Search for the cell housing the specified text and yield its (X, Y) center coordinate. 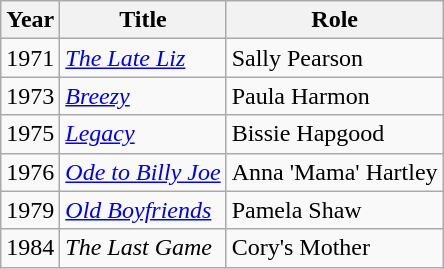
The Last Game (143, 248)
Ode to Billy Joe (143, 172)
Pamela Shaw (334, 210)
1971 (30, 58)
1976 (30, 172)
1984 (30, 248)
Breezy (143, 96)
The Late Liz (143, 58)
Anna 'Mama' Hartley (334, 172)
Paula Harmon (334, 96)
Title (143, 20)
1973 (30, 96)
1975 (30, 134)
Role (334, 20)
1979 (30, 210)
Cory's Mother (334, 248)
Sally Pearson (334, 58)
Bissie Hapgood (334, 134)
Legacy (143, 134)
Year (30, 20)
Old Boyfriends (143, 210)
